Return the (x, y) coordinate for the center point of the cell that contains the specified text.  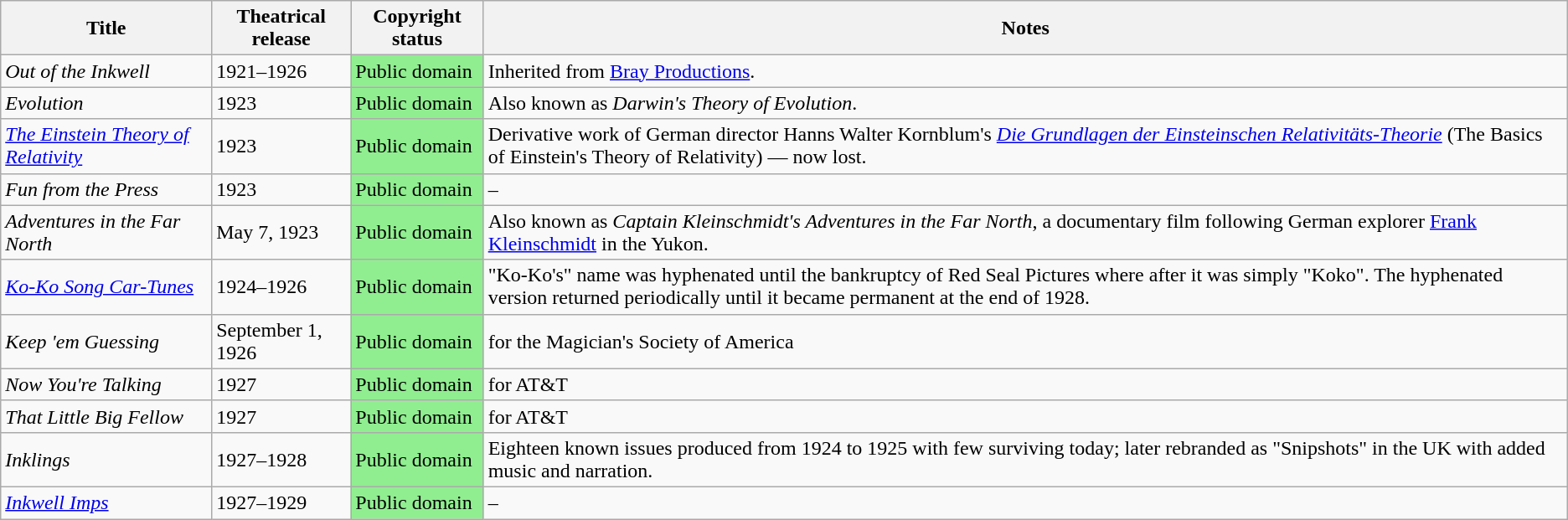
Evolution (106, 103)
Now You're Talking (106, 384)
Inherited from Bray Productions. (1025, 71)
1927–1928 (281, 459)
1921–1926 (281, 71)
Fun from the Press (106, 189)
Ko-Ko Song Car-Tunes (106, 286)
Copyright status (417, 28)
Title (106, 28)
May 7, 1923 (281, 233)
Notes (1025, 28)
1924–1926 (281, 286)
Eighteen known issues produced from 1924 to 1925 with few surviving today; later rebranded as "Snipshots" in the UK with added music and narration. (1025, 459)
1927–1929 (281, 502)
September 1, 1926 (281, 342)
Also known as Darwin's Theory of Evolution. (1025, 103)
Inklings (106, 459)
for the Magician's Society of America (1025, 342)
That Little Big Fellow (106, 416)
Adventures in the Far North (106, 233)
The Einstein Theory of Relativity (106, 146)
Out of the Inkwell (106, 71)
Theatrical release (281, 28)
Keep 'em Guessing (106, 342)
Also known as Captain Kleinschmidt's Adventures in the Far North, a documentary film following German explorer Frank Kleinschmidt in the Yukon. (1025, 233)
Inkwell Imps (106, 502)
